Capture the cell that displays the provided text and extract its [X, Y] central coordinate. 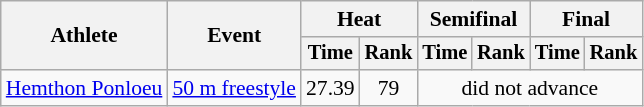
50 m freestyle [234, 88]
Final [586, 19]
79 [389, 88]
Semifinal [473, 19]
Hemthon Ponloeu [84, 88]
did not advance [530, 88]
27.39 [330, 88]
Event [234, 36]
Heat [359, 19]
Athlete [84, 36]
